For the text-containing cell, return its midpoint in [x, y] coordinate format. 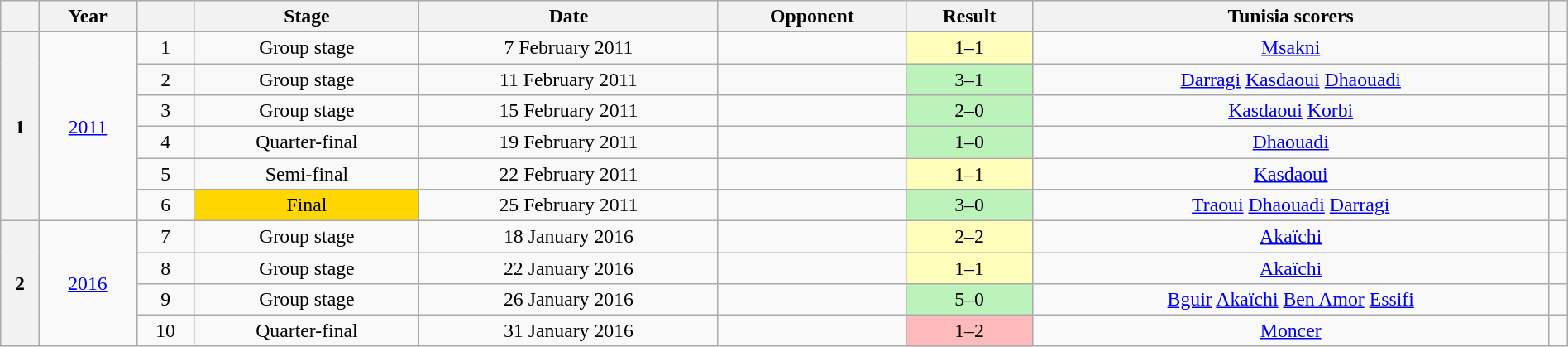
26 January 2016 [569, 299]
Date [569, 17]
22 February 2011 [569, 173]
9 [165, 299]
Tunisia scorers [1290, 17]
Year [88, 17]
4 [165, 142]
Result [969, 17]
31 January 2016 [569, 330]
11 February 2011 [569, 80]
3–1 [969, 80]
25 February 2011 [569, 205]
3 [165, 110]
Msakni [1290, 48]
2–2 [969, 236]
Final [307, 205]
6 [165, 205]
Stage [307, 17]
1–0 [969, 142]
18 January 2016 [569, 236]
Kasdaoui Korbi [1290, 110]
2016 [88, 283]
15 February 2011 [569, 110]
Kasdaoui [1290, 173]
Dhaouadi [1290, 142]
Bguir Akaïchi Ben Amor Essifi [1290, 299]
Opponent [812, 17]
5 [165, 173]
8 [165, 267]
7 [165, 236]
5–0 [969, 299]
2–0 [969, 110]
10 [165, 330]
19 February 2011 [569, 142]
7 February 2011 [569, 48]
Traoui Dhaouadi Darragi [1290, 205]
1–2 [969, 330]
Darragi Kasdaoui Dhaouadi [1290, 80]
22 January 2016 [569, 267]
Moncer [1290, 330]
3–0 [969, 205]
2011 [88, 127]
Semi-final [307, 173]
